Find where the given text appears and provide that cell's center as (x, y) coordinate. 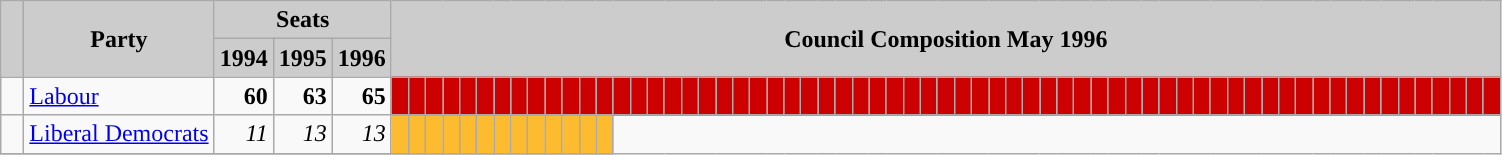
65 (362, 96)
Party (119, 39)
Seats (302, 20)
1994 (244, 58)
Labour (119, 96)
11 (244, 134)
1995 (302, 58)
Liberal Democrats (119, 134)
Council Composition May 1996 (946, 39)
60 (244, 96)
1996 (362, 58)
63 (302, 96)
